Capture the cell that displays the provided text and extract its (x, y) central coordinate. 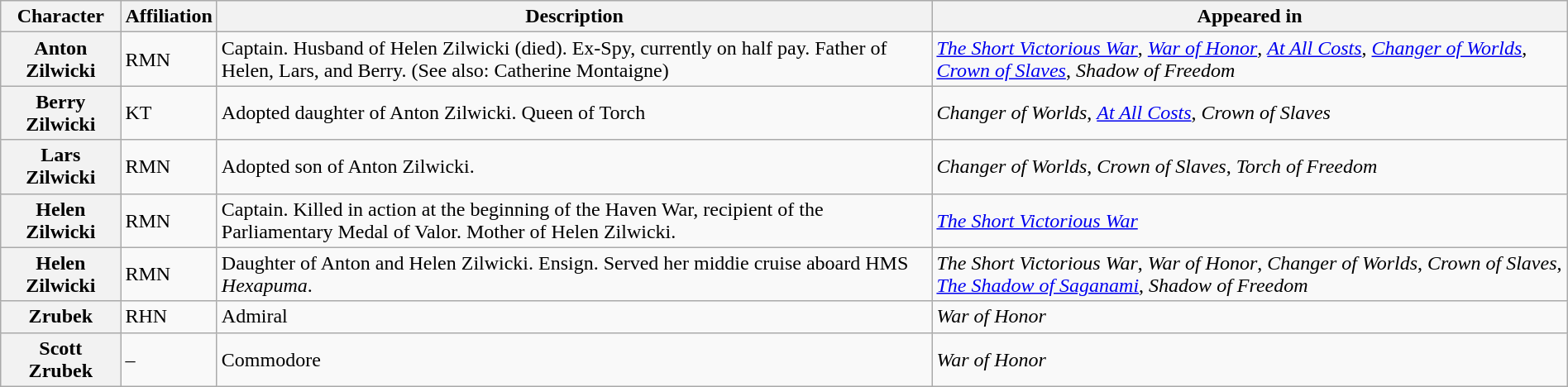
Lars Zilwicki (61, 167)
Adopted son of Anton Zilwicki. (574, 167)
Changer of Worlds, Crown of Slaves, Torch of Freedom (1250, 167)
Captain. Killed in action at the beginning of the Haven War, recipient of the Parliamentary Medal of Valor. Mother of Helen Zilwicki. (574, 220)
The Short Victorious War, War of Honor, At All Costs, Changer of Worlds, Crown of Slaves, Shadow of Freedom (1250, 60)
Character (61, 17)
Anton Zilwicki (61, 60)
Admiral (574, 317)
Captain. Husband of Helen Zilwicki (died). Ex-Spy, currently on half pay. Father of Helen, Lars, and Berry. (See also: Catherine Montaigne) (574, 60)
Adopted daughter of Anton Zilwicki. Queen of Torch (574, 112)
– (169, 359)
KT (169, 112)
The Short Victorious War, War of Honor, Changer of Worlds, Crown of Slaves, The Shadow of Saganami, Shadow of Freedom (1250, 275)
Changer of Worlds, At All Costs, Crown of Slaves (1250, 112)
Daughter of Anton and Helen Zilwicki. Ensign. Served her middie cruise aboard HMS Hexapuma. (574, 275)
Appeared in (1250, 17)
Zrubek (61, 317)
Scott Zrubek (61, 359)
RHN (169, 317)
The Short Victorious War (1250, 220)
Affiliation (169, 17)
Commodore (574, 359)
Berry Zilwicki (61, 112)
Description (574, 17)
